Search for the cell housing the specified text and yield its (x, y) center coordinate. 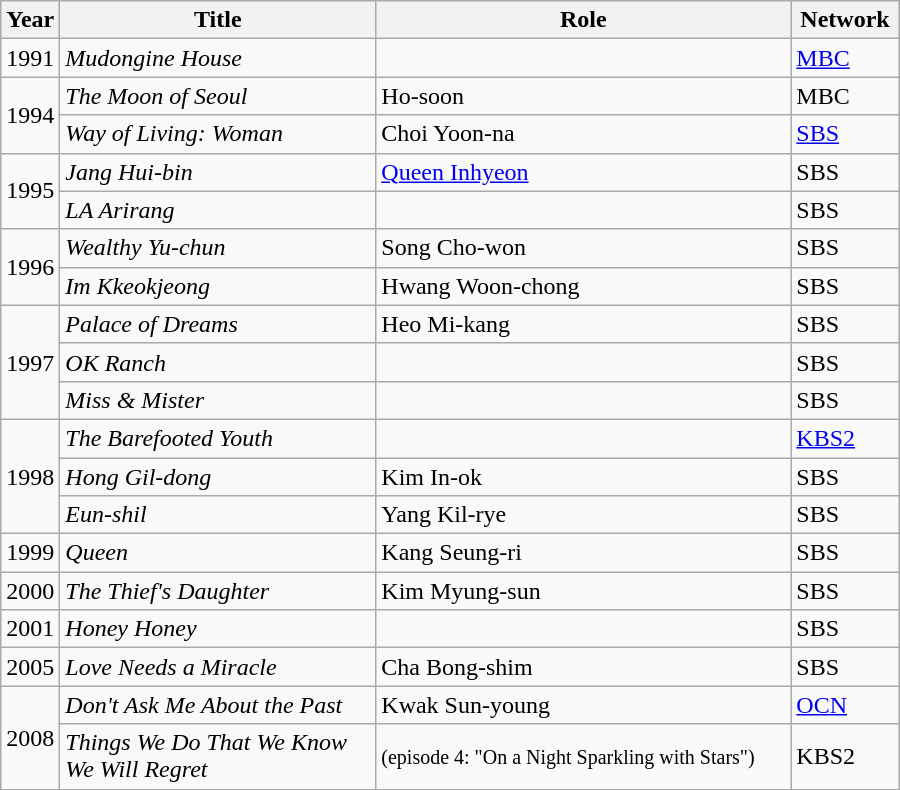
Kang Seung-ri (584, 553)
Kwak Sun-young (584, 705)
Role (584, 20)
1998 (30, 476)
Things We Do That We Know We Will Regret (218, 756)
Choi Yoon-na (584, 134)
The Thief's Daughter (218, 591)
2001 (30, 629)
1996 (30, 267)
Jang Hui-bin (218, 172)
2000 (30, 591)
Mudongine House (218, 58)
2005 (30, 667)
Palace of Dreams (218, 324)
Song Cho-won (584, 248)
Way of Living: Woman (218, 134)
Heo Mi-kang (584, 324)
Queen Inhyeon (584, 172)
Cha Bong-shim (584, 667)
OK Ranch (218, 362)
Year (30, 20)
The Barefooted Youth (218, 438)
Hwang Woon-chong (584, 286)
Im Kkeokjeong (218, 286)
Don't Ask Me About the Past (218, 705)
Eun-shil (218, 515)
Hong Gil-dong (218, 477)
Yang Kil-rye (584, 515)
Love Needs a Miracle (218, 667)
1991 (30, 58)
1997 (30, 362)
1994 (30, 115)
OCN (845, 705)
Network (845, 20)
1999 (30, 553)
Queen (218, 553)
LA Arirang (218, 210)
Kim In-ok (584, 477)
(episode 4: "On a Night Sparkling with Stars") (584, 756)
Wealthy Yu-chun (218, 248)
Kim Myung-sun (584, 591)
Ho-soon (584, 96)
Miss & Mister (218, 400)
Honey Honey (218, 629)
Title (218, 20)
1995 (30, 191)
2008 (30, 738)
The Moon of Seoul (218, 96)
